Return the (x, y) coordinate for the center point of the cell that contains the specified text.  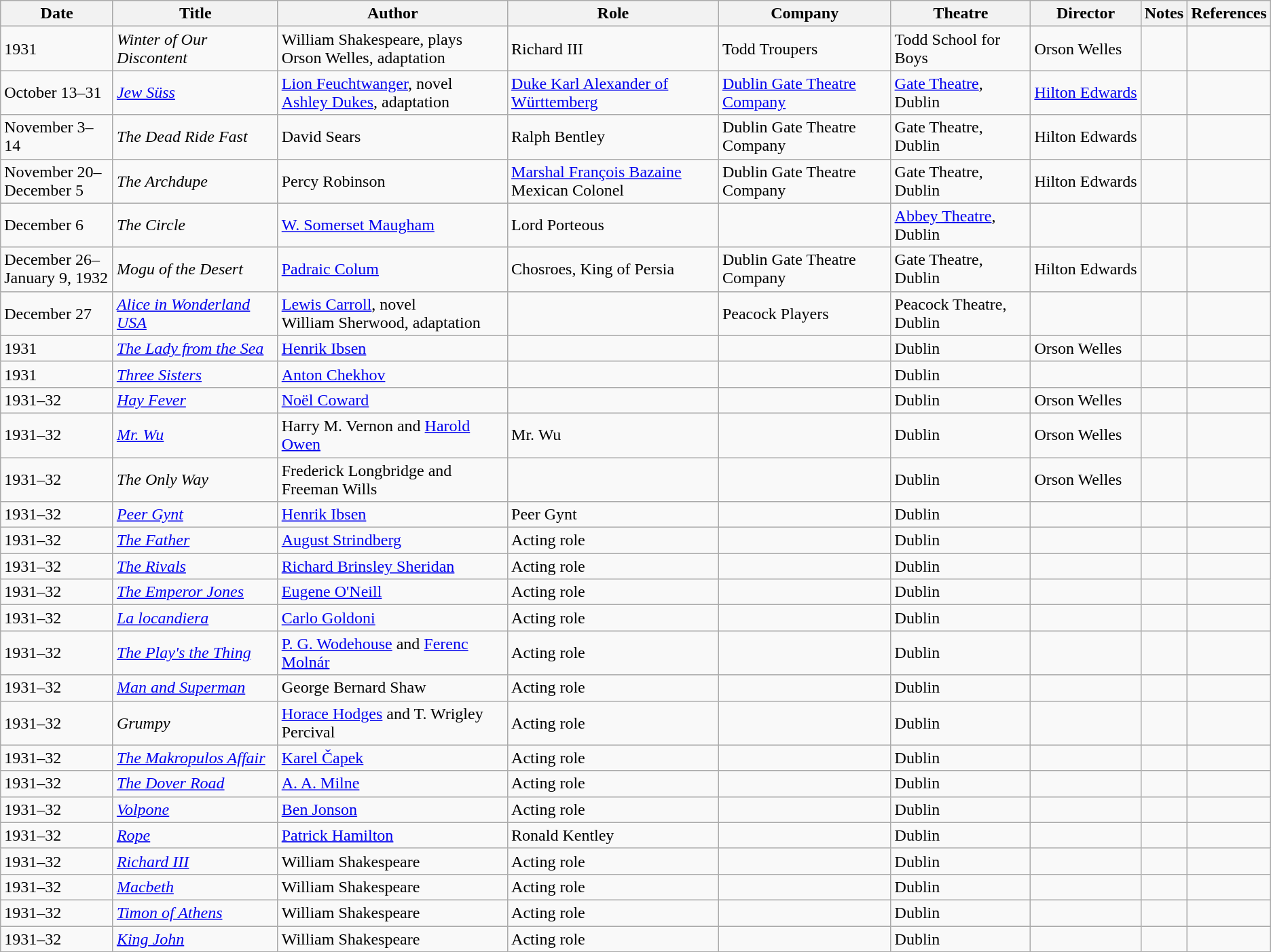
Lord Porteous (614, 225)
Harry M. Vernon and Harold Owen (392, 435)
Mogu of the Desert (196, 269)
Jew Süss (196, 92)
The Father (196, 541)
Marshal François BazaineMexican Colonel (614, 181)
Lewis Carroll, novelWilliam Sherwood, adaptation (392, 314)
David Sears (392, 137)
Ronald Kentley (614, 835)
Ben Jonson (392, 809)
Peacock Players (805, 314)
Director (1086, 14)
Macbeth (196, 887)
The Rivals (196, 566)
The Lady from the Sea (196, 348)
Three Sisters (196, 374)
Noël Coward (392, 400)
Date (57, 14)
Hay Fever (196, 400)
Rope (196, 835)
The Dover Road (196, 784)
August Strindberg (392, 541)
Duke Karl Alexander of Württemberg (614, 92)
November 20–December 5 (57, 181)
The Dead Ride Fast (196, 137)
Padraic Colum (392, 269)
Todd Troupers (805, 49)
December 6 (57, 225)
Todd School for Boys (961, 49)
Role (614, 14)
King John (196, 939)
Karel Čapek (392, 758)
Chosroes, King of Persia (614, 269)
Anton Chekhov (392, 374)
Lion Feuchtwanger, novelAshley Dukes, adaptation (392, 92)
Grumpy (196, 722)
The Only Way (196, 479)
Peacock Theatre, Dublin (961, 314)
The Archdupe (196, 181)
W. Somerset Maugham (392, 225)
Patrick Hamilton (392, 835)
Richard Brinsley Sheridan (392, 566)
The Circle (196, 225)
Frederick Longbridge and Freeman Wills (392, 479)
The Emperor Jones (196, 592)
George Bernard Shaw (392, 688)
Author (392, 14)
December 27 (57, 314)
Volpone (196, 809)
Ralph Bentley (614, 137)
Company (805, 14)
La locandiera (196, 618)
Notes (1164, 14)
Winter of Our Discontent (196, 49)
Alice in Wonderland USA (196, 314)
Timon of Athens (196, 913)
Man and Superman (196, 688)
William Shakespeare, playsOrson Welles, adaptation (392, 49)
P. G. Wodehouse and Ferenc Molnár (392, 653)
December 26–January 9, 1932 (57, 269)
Title (196, 14)
Eugene O'Neill (392, 592)
Percy Robinson (392, 181)
References (1229, 14)
A. A. Milne (392, 784)
The Play's the Thing (196, 653)
Carlo Goldoni (392, 618)
October 13–31 (57, 92)
Horace Hodges and T. Wrigley Percival (392, 722)
Theatre (961, 14)
November 3–14 (57, 137)
The Makropulos Affair (196, 758)
Abbey Theatre, Dublin (961, 225)
